Find where the given text appears and provide that cell's center as (X, Y) coordinate. 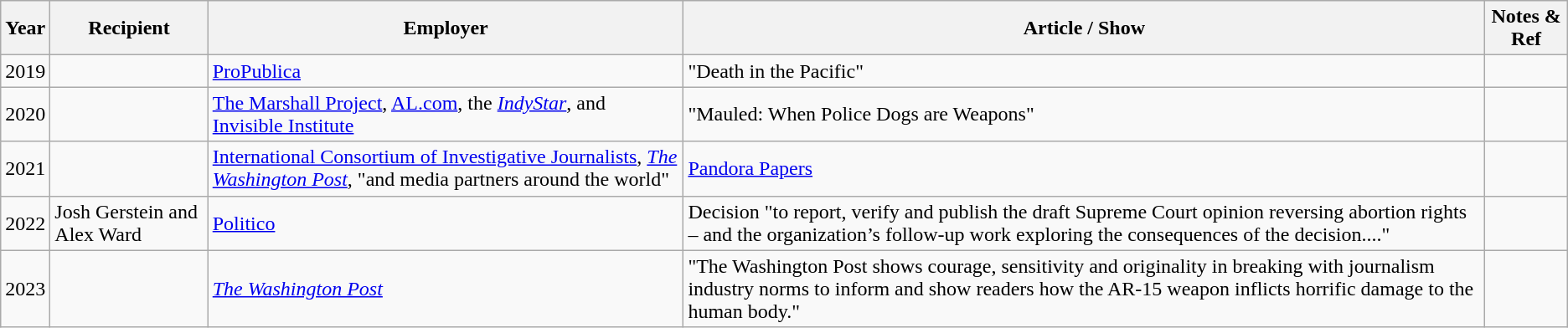
Recipient (129, 28)
Notes & Ref (1526, 28)
Employer (446, 28)
Josh Gerstein and Alex Ward (129, 223)
2021 (25, 169)
"Death in the Pacific" (1084, 71)
Pandora Papers (1084, 169)
2023 (25, 289)
Article / Show (1084, 28)
International Consortium of Investigative Journalists, The Washington Post, "and media partners around the world" (446, 169)
2019 (25, 71)
2020 (25, 114)
ProPublica (446, 71)
Year (25, 28)
"Mauled: When Police Dogs are Weapons" (1084, 114)
Politico (446, 223)
The Marshall Project, AL.com, the IndyStar, and Invisible Institute (446, 114)
The Washington Post (446, 289)
2022 (25, 223)
